Search for the cell housing the specified text and yield its (X, Y) center coordinate. 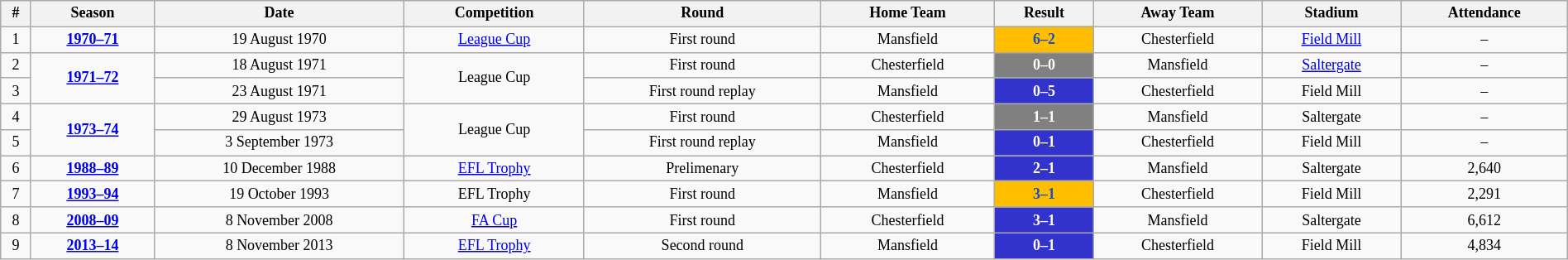
Stadium (1331, 13)
2–1 (1045, 169)
Attendance (1484, 13)
Home Team (907, 13)
5 (17, 142)
6,612 (1484, 220)
0–0 (1045, 65)
29 August 1973 (280, 116)
2,291 (1484, 194)
18 August 1971 (280, 65)
8 (17, 220)
4 (17, 116)
1971–72 (93, 78)
Season (93, 13)
Second round (702, 245)
1988–89 (93, 169)
8 November 2013 (280, 245)
Away Team (1178, 13)
2008–09 (93, 220)
0–5 (1045, 91)
1973–74 (93, 129)
Date (280, 13)
Prelimenary (702, 169)
1970–71 (93, 40)
6 (17, 169)
Competition (495, 13)
6–2 (1045, 40)
1–1 (1045, 116)
# (17, 13)
19 October 1993 (280, 194)
1 (17, 40)
2,640 (1484, 169)
19 August 1970 (280, 40)
Result (1045, 13)
Round (702, 13)
9 (17, 245)
23 August 1971 (280, 91)
1993–94 (93, 194)
2 (17, 65)
4,834 (1484, 245)
FA Cup (495, 220)
10 December 1988 (280, 169)
3 September 1973 (280, 142)
3 (17, 91)
7 (17, 194)
8 November 2008 (280, 220)
2013–14 (93, 245)
